Search for the cell housing the specified text and yield its (x, y) center coordinate. 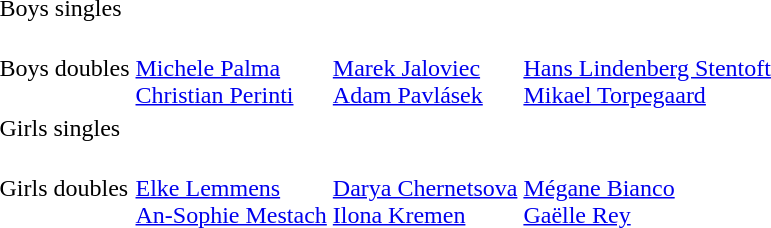
Michele PalmaChristian Perinti (231, 68)
Marek JaloviecAdam Pavlásek (425, 68)
